Detect which cell encompasses the target text, then output its (X, Y) center coordinate. 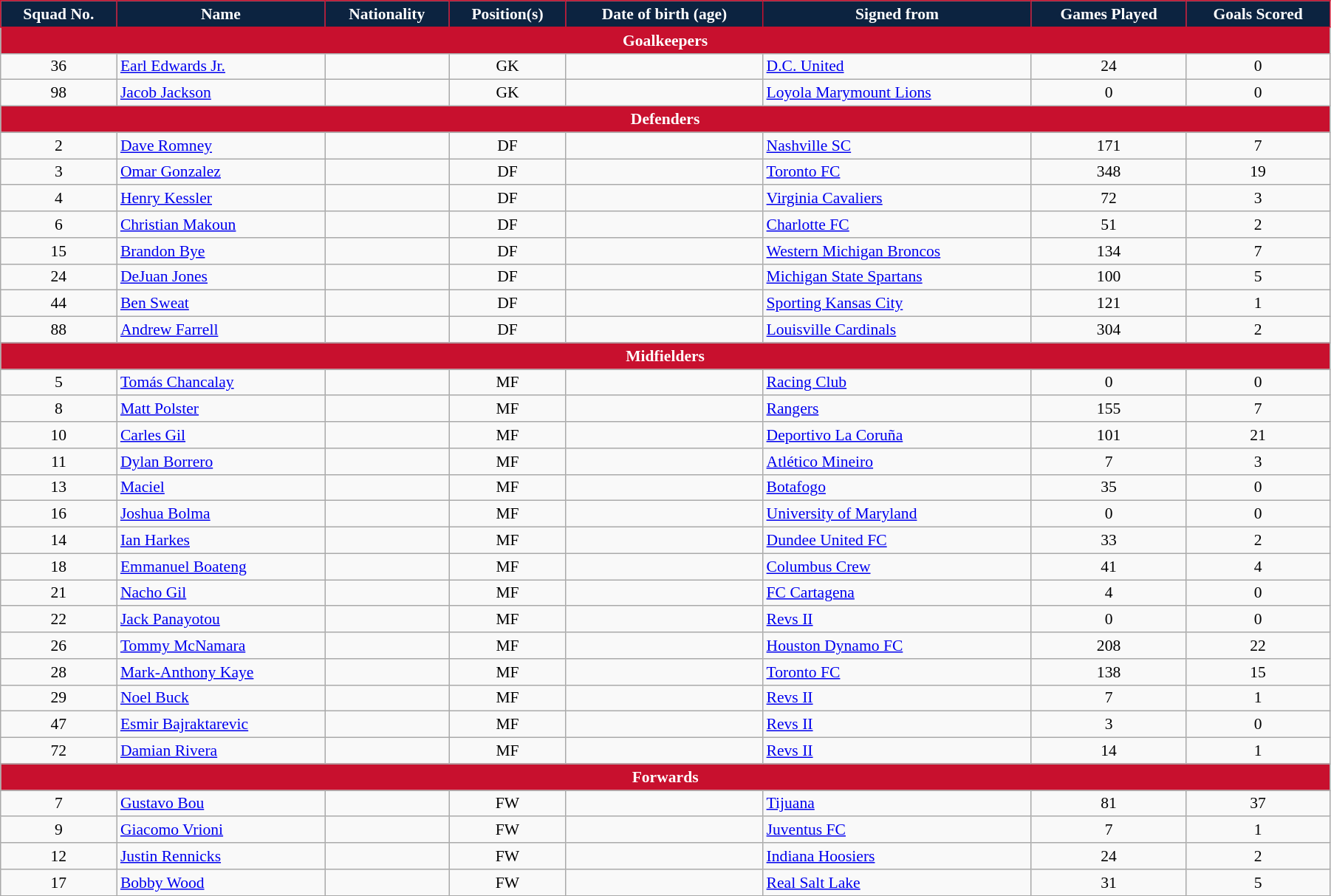
Defenders (665, 120)
Name (221, 14)
33 (1108, 541)
Virginia Cavaliers (897, 199)
Signed from (897, 14)
Nashville SC (897, 146)
44 (59, 304)
Nationality (387, 14)
Jacob Jackson (221, 93)
Justin Rennicks (221, 856)
Gustavo Bou (221, 804)
Ben Sweat (221, 304)
171 (1108, 146)
Charlotte FC (897, 225)
Position(s) (508, 14)
Sporting Kansas City (897, 304)
Bobby Wood (221, 883)
348 (1108, 172)
Squad No. (59, 14)
37 (1259, 804)
13 (59, 488)
8 (59, 409)
101 (1108, 435)
35 (1108, 488)
26 (59, 646)
Giacomo Vrioni (221, 830)
121 (1108, 304)
Michigan State Spartans (897, 277)
51 (1108, 225)
FC Cartagena (897, 593)
208 (1108, 646)
Botafogo (897, 488)
100 (1108, 277)
11 (59, 462)
Carles Gil (221, 435)
Date of birth (age) (664, 14)
Dylan Borrero (221, 462)
Christian Makoun (221, 225)
Henry Kessler (221, 199)
Tijuana (897, 804)
36 (59, 66)
9 (59, 830)
Dundee United FC (897, 541)
Ian Harkes (221, 541)
81 (1108, 804)
Earl Edwards Jr. (221, 66)
Andrew Farrell (221, 330)
Forwards (665, 777)
Brandon Bye (221, 251)
41 (1108, 567)
Louisville Cardinals (897, 330)
Esmir Bajraktarevic (221, 725)
Matt Polster (221, 409)
Rangers (897, 409)
Juventus FC (897, 830)
Goalkeepers (665, 41)
155 (1108, 409)
D.C. United (897, 66)
Columbus Crew (897, 567)
Damian Rivera (221, 751)
Racing Club (897, 383)
Omar Gonzalez (221, 172)
18 (59, 567)
12 (59, 856)
88 (59, 330)
Nacho Gil (221, 593)
Loyola Marymount Lions (897, 93)
19 (1259, 172)
6 (59, 225)
Jack Panayotou (221, 620)
DeJuan Jones (221, 277)
Tommy McNamara (221, 646)
Dave Romney (221, 146)
Emmanuel Boateng (221, 567)
28 (59, 672)
17 (59, 883)
31 (1108, 883)
138 (1108, 672)
47 (59, 725)
10 (59, 435)
Indiana Hoosiers (897, 856)
134 (1108, 251)
Real Salt Lake (897, 883)
29 (59, 698)
Mark-Anthony Kaye (221, 672)
Houston Dynamo FC (897, 646)
Tomás Chancalay (221, 383)
Midfielders (665, 356)
Games Played (1108, 14)
Joshua Bolma (221, 514)
Western Michigan Broncos (897, 251)
98 (59, 93)
Maciel (221, 488)
Atlético Mineiro (897, 462)
304 (1108, 330)
Goals Scored (1259, 14)
University of Maryland (897, 514)
16 (59, 514)
Noel Buck (221, 698)
Deportivo La Coruña (897, 435)
